From the cell containing the given text, extract its center point as [x, y] coordinate. 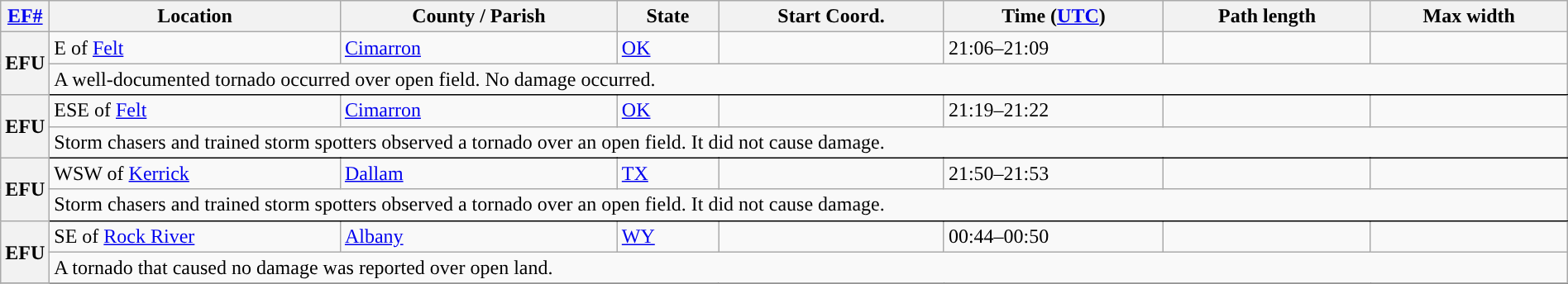
E of Felt [195, 48]
ESE of Felt [195, 111]
00:44–00:50 [1054, 236]
EF# [25, 17]
SE of Rock River [195, 236]
Path length [1267, 17]
21:06–21:09 [1054, 48]
Location [195, 17]
21:19–21:22 [1054, 111]
County / Parish [478, 17]
Albany [478, 236]
Dallam [478, 173]
Max width [1469, 17]
21:50–21:53 [1054, 173]
TX [667, 173]
A well-documented tornado occurred over open field. No damage occurred. [809, 79]
Start Coord. [832, 17]
State [667, 17]
WY [667, 236]
WSW of Kerrick [195, 173]
A tornado that caused no damage was reported over open land. [809, 267]
Time (UTC) [1054, 17]
